Return the (X, Y) coordinate for the center point of the cell that contains the specified text.  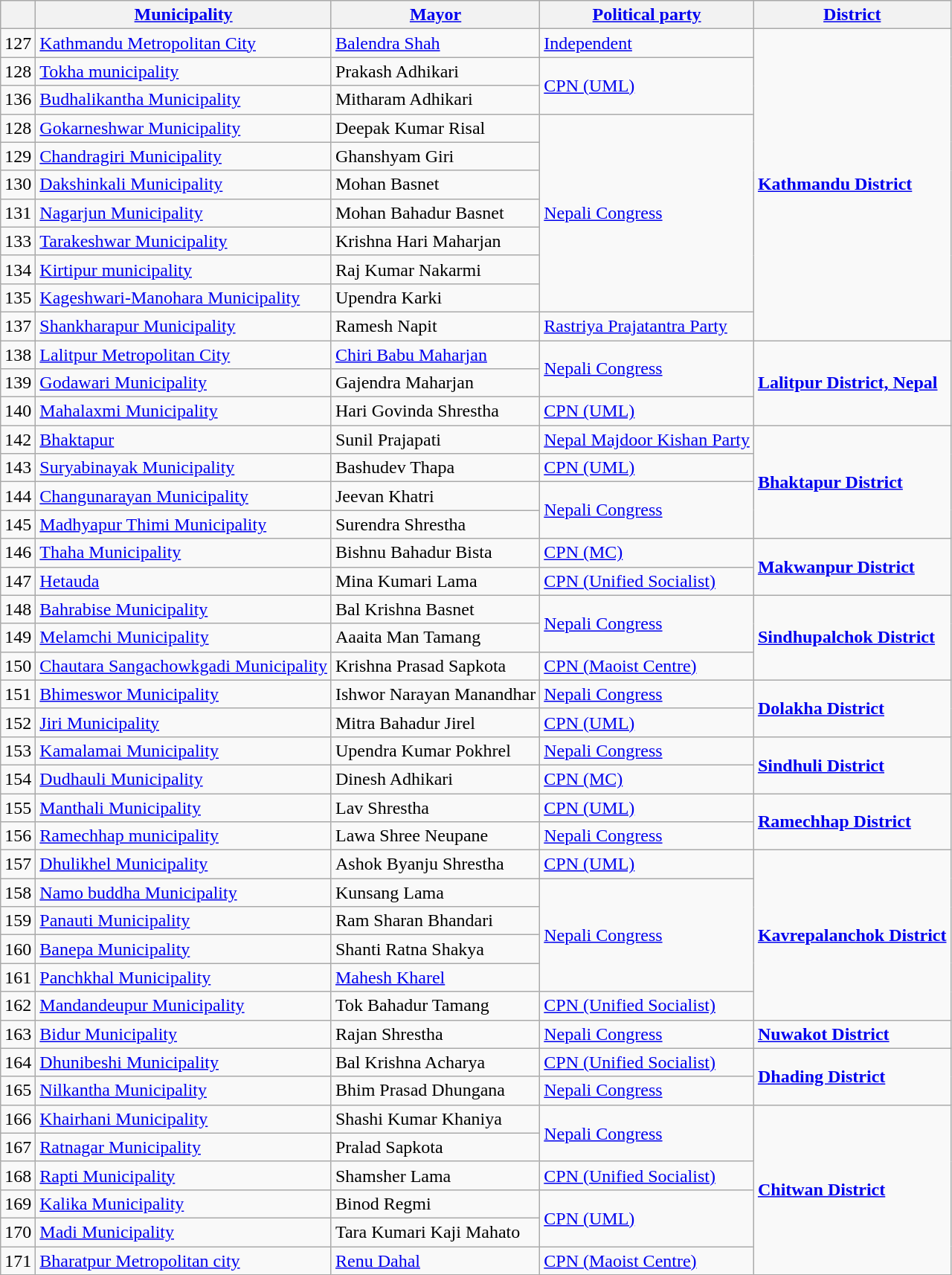
Ramechhap municipality (184, 836)
Bhaktapur District (852, 482)
Ramechhap District (852, 821)
154 (18, 779)
Manthali Municipality (184, 807)
Dhading District (852, 1076)
Kalika Municipality (184, 1204)
Nepal Majdoor Kishan Party (647, 440)
Upendra Karki (435, 298)
142 (18, 440)
146 (18, 553)
Kathmandu District (852, 184)
Bidur Municipality (184, 1034)
163 (18, 1034)
147 (18, 581)
134 (18, 269)
Chitwan District (852, 1189)
Kunsang Lama (435, 893)
167 (18, 1147)
148 (18, 609)
Mitharam Adhikari (435, 100)
Deepak Kumar Risal (435, 128)
Chiri Babu Maharjan (435, 355)
Tara Kumari Kaji Mahato (435, 1232)
Madhyapur Thimi Municipality (184, 524)
Mahesh Kharel (435, 977)
Bishnu Bahadur Bista (435, 553)
Pralad Sapkota (435, 1147)
169 (18, 1204)
Chandragiri Municipality (184, 156)
Nuwakot District (852, 1034)
Khairhani Municipality (184, 1119)
Ishwor Narayan Manandhar (435, 694)
Raj Kumar Nakarmi (435, 269)
Bhimeswor Municipality (184, 694)
Tok Bahadur Tamang (435, 1006)
157 (18, 864)
Lalitpur Metropolitan City (184, 355)
Upendra Kumar Pokhrel (435, 751)
161 (18, 977)
Makwanpur District (852, 567)
Dakshinkali Municipality (184, 184)
127 (18, 43)
Lav Shrestha (435, 807)
Jiri Municipality (184, 722)
Bahrabise Municipality (184, 609)
Budhalikantha Municipality (184, 100)
140 (18, 411)
Kirtipur municipality (184, 269)
Chautara Sangachowkgadi Municipality (184, 666)
Independent (647, 43)
Mohan Basnet (435, 184)
Krishna Prasad Sapkota (435, 666)
Melamchi Municipality (184, 637)
158 (18, 893)
155 (18, 807)
Shankharapur Municipality (184, 326)
Ram Sharan Bhandari (435, 921)
Mitra Bahadur Jirel (435, 722)
Kavrepalanchok District (852, 935)
Panchkhal Municipality (184, 977)
Bhim Prasad Dhungana (435, 1091)
Renu Dahal (435, 1261)
Tarakeshwar Municipality (184, 241)
162 (18, 1006)
Mandandeupur Municipality (184, 1006)
156 (18, 836)
135 (18, 298)
Balendra Shah (435, 43)
129 (18, 156)
Shashi Kumar Khaniya (435, 1119)
130 (18, 184)
Lalitpur District, Nepal (852, 383)
145 (18, 524)
Sindhuli District (852, 765)
Rajan Shrestha (435, 1034)
144 (18, 496)
133 (18, 241)
Mahalaxmi Municipality (184, 411)
Gajendra Maharjan (435, 383)
164 (18, 1062)
151 (18, 694)
Dhunibeshi Municipality (184, 1062)
Ghanshyam Giri (435, 156)
Mayor (435, 15)
Bhaktapur (184, 440)
Bal Krishna Acharya (435, 1062)
137 (18, 326)
Nagarjun Municipality (184, 213)
131 (18, 213)
Bharatpur Metropolitan city (184, 1261)
143 (18, 468)
Lawa Shree Neupane (435, 836)
168 (18, 1175)
171 (18, 1261)
Jeevan Khatri (435, 496)
Dolakha District (852, 708)
Namo buddha Municipality (184, 893)
Dudhauli Municipality (184, 779)
Suryabinayak Municipality (184, 468)
Changunarayan Municipality (184, 496)
Madi Municipality (184, 1232)
Mina Kumari Lama (435, 581)
Rapti Municipality (184, 1175)
166 (18, 1119)
165 (18, 1091)
153 (18, 751)
170 (18, 1232)
Nilkantha Municipality (184, 1091)
Sunil Prajapati (435, 440)
Dhulikhel Municipality (184, 864)
Hari Govinda Shrestha (435, 411)
Kamalamai Municipality (184, 751)
Kageshwari-Manohara Municipality (184, 298)
District (852, 15)
Ratnagar Municipality (184, 1147)
Political party (647, 15)
Bal Krishna Basnet (435, 609)
160 (18, 949)
Prakash Adhikari (435, 71)
149 (18, 637)
Sindhupalchok District (852, 637)
Gokarneshwar Municipality (184, 128)
Aaaita Man Tamang (435, 637)
Shanti Ratna Shakya (435, 949)
Municipality (184, 15)
Banepa Municipality (184, 949)
Binod Regmi (435, 1204)
Kathmandu Metropolitan City (184, 43)
Shamsher Lama (435, 1175)
Godawari Municipality (184, 383)
150 (18, 666)
Tokha municipality (184, 71)
152 (18, 722)
Krishna Hari Maharjan (435, 241)
Ramesh Napit (435, 326)
136 (18, 100)
Panauti Municipality (184, 921)
Thaha Municipality (184, 553)
Surendra Shrestha (435, 524)
139 (18, 383)
138 (18, 355)
Mohan Bahadur Basnet (435, 213)
Ashok Byanju Shrestha (435, 864)
Dinesh Adhikari (435, 779)
Bashudev Thapa (435, 468)
Hetauda (184, 581)
Rastriya Prajatantra Party (647, 326)
159 (18, 921)
